Locate the cell with the specified text and output its [x, y] center coordinate. 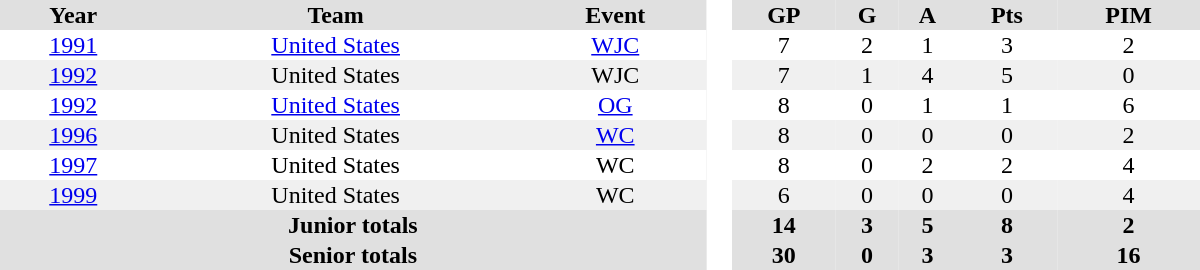
16 [1128, 255]
1996 [74, 135]
1999 [74, 195]
OG [616, 105]
30 [784, 255]
PIM [1128, 15]
Junior totals [353, 225]
1997 [74, 165]
Pts [1008, 15]
Event [616, 15]
Senior totals [353, 255]
14 [784, 225]
G [867, 15]
1991 [74, 45]
GP [784, 15]
Year [74, 15]
Team [336, 15]
A [927, 15]
